Capture the cell that displays the provided text and extract its [x, y] central coordinate. 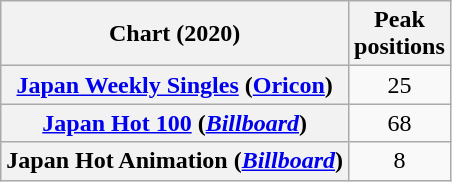
25 [400, 85]
8 [400, 161]
Japan Weekly Singles (Oricon) [175, 85]
Peakpositions [400, 34]
Japan Hot Animation (Billboard) [175, 161]
Japan Hot 100 (Billboard) [175, 123]
Chart (2020) [175, 34]
68 [400, 123]
